From the cell containing the given text, extract its center point as [X, Y] coordinate. 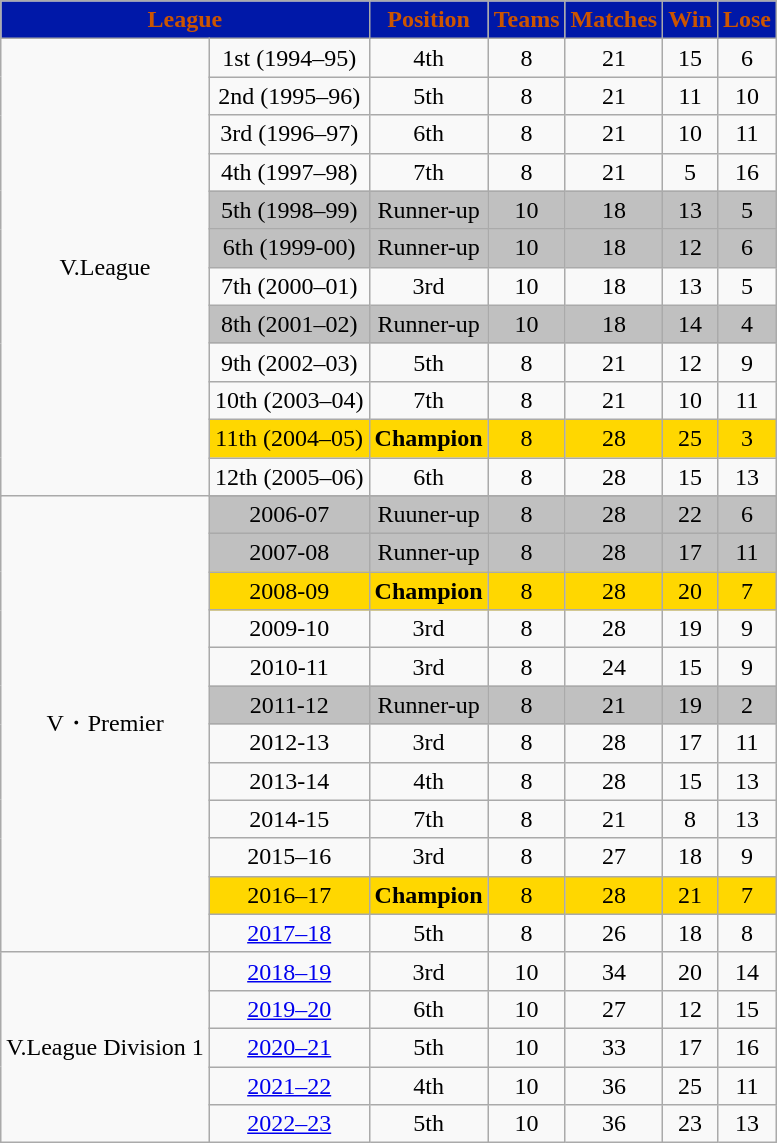
5th (1998–99) [289, 210]
2014-15 [289, 819]
2022–23 [289, 1124]
6th (1999-00) [289, 248]
12th (2005–06) [289, 477]
V.League [106, 268]
23 [690, 1124]
9th (2002–03) [289, 362]
2012-13 [289, 743]
League [185, 20]
2018–19 [289, 971]
22 [690, 515]
2009-10 [289, 629]
2008-09 [289, 591]
2006-07 [289, 515]
2019–20 [289, 1009]
2007-08 [289, 553]
2021–22 [289, 1085]
1st (1994–95) [289, 58]
2020–21 [289, 1047]
2010-11 [289, 667]
Teams [526, 20]
4th (1997–98) [289, 172]
2nd (1995–96) [289, 96]
7th (2000–01) [289, 286]
Ruuner-up [428, 515]
24 [614, 667]
2011-12 [289, 705]
2015–16 [289, 857]
2 [746, 705]
3rd (1996–97) [289, 134]
10th (2003–04) [289, 400]
3 [746, 438]
34 [614, 971]
33 [614, 1047]
Win [690, 20]
V.League Division 1 [106, 1047]
11th (2004–05) [289, 438]
8th (2001–02) [289, 324]
Position [428, 20]
2017–18 [289, 933]
26 [614, 933]
2016–17 [289, 895]
Matches [614, 20]
4 [746, 324]
V・Premier [106, 724]
Lose [746, 20]
2013-14 [289, 781]
